Find where the given text appears and provide that cell's center as (x, y) coordinate. 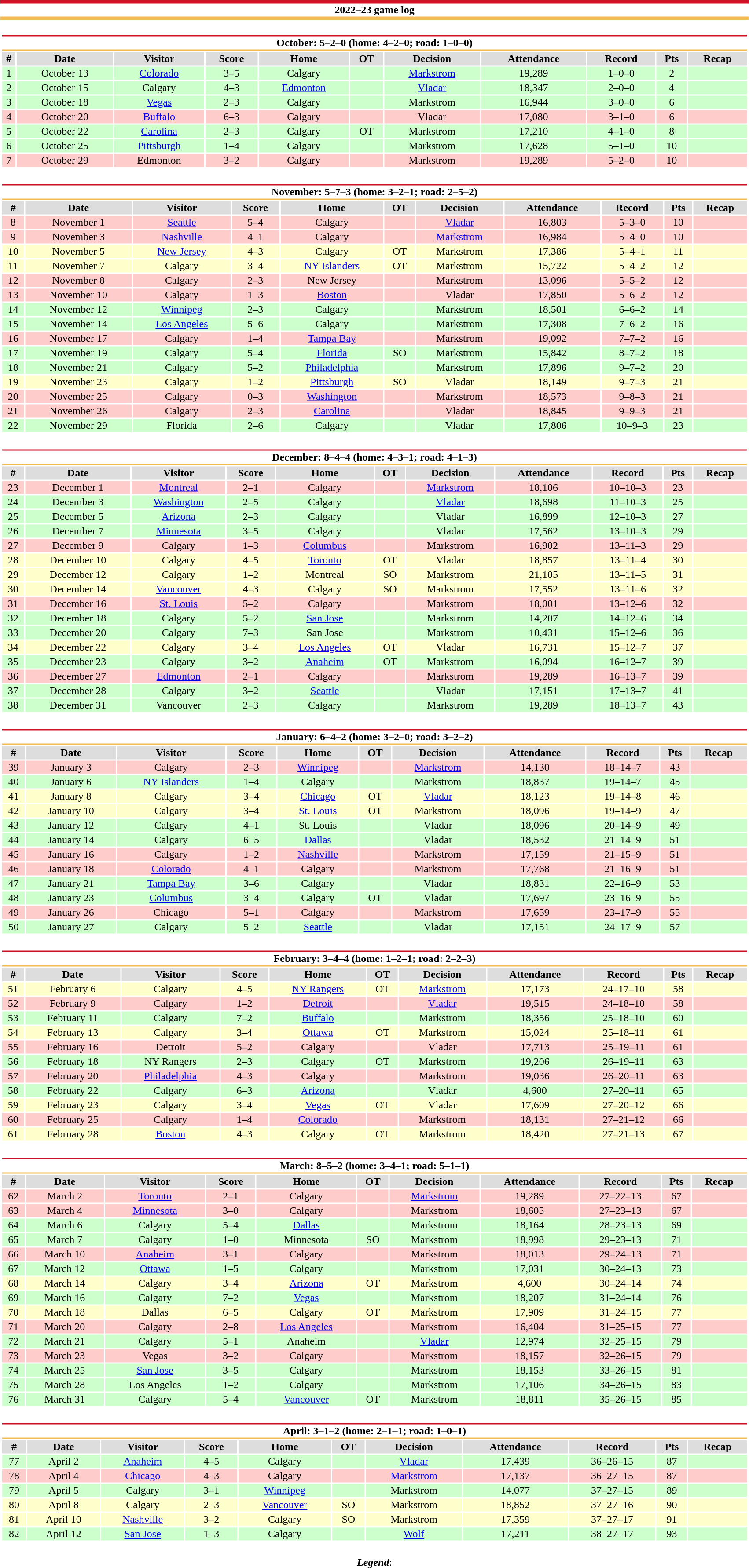
October 18 (65, 102)
14,077 (515, 1491)
27–20–11 (624, 1090)
January 14 (71, 840)
17,713 (535, 1047)
16,404 (530, 1327)
November 23 (78, 382)
34–26–15 (620, 1385)
17,628 (533, 146)
December 7 (77, 531)
November 12 (78, 309)
December 12 (77, 575)
33 (13, 633)
February 18 (73, 1061)
30–24–13 (620, 1269)
28–23–13 (620, 1225)
5–2–0 (621, 161)
April 8 (64, 1505)
44 (13, 840)
16–13–7 (628, 676)
36–27–15 (612, 1476)
18,857 (544, 560)
March 6 (64, 1225)
59 (13, 1105)
19,036 (535, 1076)
3 (9, 102)
9 (13, 237)
16,899 (544, 517)
February 23 (73, 1105)
25–18–11 (624, 1032)
December: 8–4–4 (home: 4–3–1; road: 4–1–3) (374, 457)
27–21–12 (624, 1119)
21–16–9 (623, 869)
7–7–2 (632, 338)
15–12–6 (628, 633)
54 (13, 1032)
March 7 (64, 1240)
March 14 (64, 1283)
2–5 (251, 502)
18,356 (535, 1018)
October 20 (65, 117)
February 28 (73, 1134)
18,532 (535, 840)
17,211 (515, 1534)
18,573 (552, 396)
5–5–2 (632, 280)
18,149 (552, 382)
February: 3–4–4 (home: 1–2–1; road: 2–2–3) (374, 959)
November 19 (78, 353)
2–6 (255, 425)
18–13–7 (628, 705)
18,123 (535, 797)
38–27–17 (612, 1534)
18,845 (552, 411)
9–8–3 (632, 396)
17,106 (530, 1385)
10,431 (544, 633)
27–21–13 (624, 1134)
December 10 (77, 560)
18,131 (535, 1119)
16,902 (544, 546)
November 10 (78, 295)
10–10–3 (628, 488)
1–0 (231, 1240)
19,206 (535, 1061)
April 2 (64, 1462)
February 22 (73, 1090)
35–26–15 (620, 1399)
9–9–3 (632, 411)
26–19–11 (624, 1061)
19,515 (535, 1003)
October 25 (65, 146)
11–10–3 (628, 502)
19,092 (552, 338)
1–0–0 (621, 73)
March 2 (64, 1196)
22–16–9 (623, 884)
23–16–9 (623, 898)
5–4–2 (632, 266)
November 26 (78, 411)
16,944 (533, 102)
18,001 (544, 604)
91 (672, 1520)
1–5 (231, 1269)
64 (13, 1225)
19–14–8 (623, 797)
January 6 (71, 782)
27–22–13 (620, 1196)
April 12 (64, 1534)
18,157 (530, 1356)
18,164 (530, 1225)
40 (13, 782)
12,974 (530, 1341)
13–12–6 (628, 604)
December 31 (77, 705)
January 18 (71, 869)
March: 8–5–2 (home: 3–4–1; road: 5–1–1) (374, 1166)
February 25 (73, 1119)
32–25–15 (620, 1341)
November 14 (78, 324)
17,697 (535, 898)
16,731 (544, 647)
26–20–11 (624, 1076)
November 8 (78, 280)
15,024 (535, 1032)
24–18–10 (624, 1003)
68 (13, 1283)
17,562 (544, 531)
November: 5–7–3 (home: 3–2–1; road: 2–5–2) (374, 192)
16,803 (552, 222)
February 16 (73, 1047)
October 15 (65, 88)
17–13–7 (628, 691)
31–24–15 (620, 1312)
3–6 (251, 884)
9–7–3 (632, 382)
17,386 (552, 251)
93 (672, 1534)
13 (13, 295)
32–26–15 (620, 1356)
January 3 (71, 768)
18–14–7 (623, 768)
15,722 (552, 266)
March 18 (64, 1312)
March 16 (64, 1298)
17,909 (530, 1312)
24 (13, 502)
2–8 (231, 1327)
33–26–15 (620, 1370)
21–14–9 (623, 840)
2–0–0 (621, 88)
October 29 (65, 161)
17,137 (515, 1476)
November 1 (78, 222)
28 (13, 560)
5 (9, 132)
December 1 (77, 488)
16,984 (552, 237)
17,308 (552, 324)
17,080 (533, 117)
22 (13, 425)
8–7–2 (632, 353)
7–3 (251, 633)
18,153 (530, 1370)
18,347 (533, 88)
17,896 (552, 367)
March 31 (64, 1399)
21–15–9 (623, 855)
12–10–3 (628, 517)
17,439 (515, 1462)
3–0 (231, 1211)
18,998 (530, 1240)
6–6–2 (632, 309)
17,806 (552, 425)
29–23–13 (620, 1240)
January 27 (71, 927)
November 17 (78, 338)
5–6–2 (632, 295)
20–14–9 (623, 826)
38 (13, 705)
23–17–9 (623, 913)
10–9–3 (632, 425)
November 5 (78, 251)
February 13 (73, 1032)
April 5 (64, 1491)
January: 6–4–2 (home: 3–2–0; road: 3–2–2) (374, 737)
14–12–6 (628, 618)
April 4 (64, 1476)
January 23 (71, 898)
85 (676, 1399)
17,552 (544, 589)
18,501 (552, 309)
17,850 (552, 295)
December 23 (77, 662)
13–11–4 (628, 560)
17,210 (533, 132)
70 (13, 1312)
December 28 (77, 691)
October 22 (65, 132)
March 12 (64, 1269)
17,609 (535, 1105)
March 20 (64, 1327)
0–3 (255, 396)
February 11 (73, 1018)
42 (13, 811)
March 21 (64, 1341)
15,842 (552, 353)
18,852 (515, 1505)
18,207 (530, 1298)
19–14–9 (623, 811)
17,659 (535, 913)
89 (672, 1491)
5–4–1 (632, 251)
18,698 (544, 502)
14,207 (544, 618)
75 (13, 1385)
17,159 (535, 855)
27–23–13 (620, 1211)
October: 5–2–0 (home: 4–2–0; road: 1–0–0) (374, 43)
February 9 (73, 1003)
72 (13, 1341)
16–12–7 (628, 662)
18,420 (535, 1134)
14,130 (535, 768)
January 12 (71, 826)
19 (13, 382)
35 (13, 662)
7 (9, 161)
17,359 (515, 1520)
24–17–10 (624, 989)
13–11–3 (628, 546)
18,106 (544, 488)
36–26–15 (612, 1462)
December 20 (77, 633)
21,105 (544, 575)
13–10–3 (628, 531)
50 (13, 927)
52 (13, 1003)
27–20–12 (624, 1105)
February 6 (73, 989)
37–27–15 (612, 1491)
13,096 (552, 280)
March 10 (64, 1254)
December 9 (77, 546)
5–4–0 (632, 237)
December 14 (77, 589)
December 18 (77, 618)
83 (676, 1385)
Wolf (414, 1534)
March 23 (64, 1356)
17,173 (535, 989)
December 3 (77, 502)
November 21 (78, 367)
37–27–17 (612, 1520)
2022–23 game log (374, 10)
March 4 (64, 1211)
November 3 (78, 237)
56 (13, 1061)
November 7 (78, 266)
18,013 (530, 1254)
March 25 (64, 1370)
November 25 (78, 396)
18,831 (535, 884)
17,768 (535, 869)
13–11–6 (628, 589)
5–1–0 (621, 146)
13–11–5 (628, 575)
25–19–11 (624, 1047)
17 (13, 353)
4–1–0 (621, 132)
5–3–0 (632, 222)
15 (13, 324)
April 10 (64, 1520)
78 (14, 1476)
5–6 (255, 324)
19–14–7 (623, 782)
15–12–7 (628, 647)
January 10 (71, 811)
December 27 (77, 676)
3–0–0 (621, 102)
December 5 (77, 517)
18,837 (535, 782)
37–27–16 (612, 1505)
3–1–0 (621, 117)
December 16 (77, 604)
24–17–9 (623, 927)
29–24–13 (620, 1254)
18,605 (530, 1211)
9–7–2 (632, 367)
30–24–14 (620, 1283)
26 (13, 531)
48 (13, 898)
90 (672, 1505)
82 (14, 1534)
March 28 (64, 1385)
62 (13, 1196)
17,031 (530, 1269)
October 13 (65, 73)
18,811 (530, 1399)
7–6–2 (632, 324)
16,094 (544, 662)
January 21 (71, 884)
80 (14, 1505)
January 16 (71, 855)
February 20 (73, 1076)
1 (9, 73)
31–24–14 (620, 1298)
31–25–15 (620, 1327)
April: 3–1–2 (home: 2–1–1; road: 1–0–1) (374, 1431)
January 26 (71, 913)
January 8 (71, 797)
25–18–10 (624, 1018)
November 29 (78, 425)
December 22 (77, 647)
